Return the [x, y] coordinate for the center point of the cell that contains the specified text.  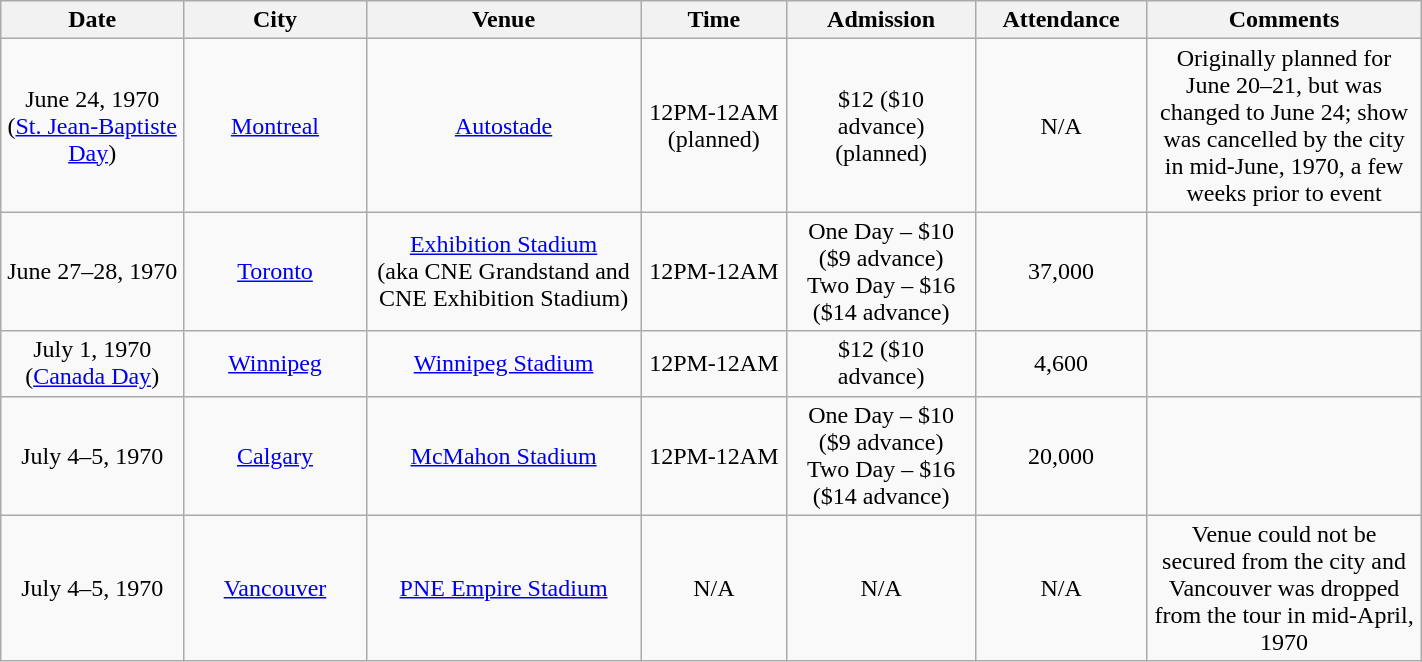
Venue [503, 20]
Calgary [276, 456]
Venue could not be secured from the city and Vancouver was dropped from the tour in mid-April, 1970 [1284, 588]
PNE Empire Stadium [503, 588]
Montreal [276, 126]
12PM-12AM(planned) [714, 126]
McMahon Stadium [503, 456]
July 1, 1970(Canada Day) [92, 364]
Autostade [503, 126]
Vancouver [276, 588]
Comments [1284, 20]
$12 ($10 advance)(planned) [881, 126]
4,600 [1061, 364]
$12 ($10 advance) [881, 364]
Winnipeg Stadium [503, 364]
Originally planned for June 20–21, but was changed to June 24; show was cancelled by the city in mid-June, 1970, a few weeks prior to event [1284, 126]
Exhibition Stadium(aka CNE Grandstand and CNE Exhibition Stadium) [503, 272]
Admission [881, 20]
Winnipeg [276, 364]
Toronto [276, 272]
37,000 [1061, 272]
City [276, 20]
20,000 [1061, 456]
Attendance [1061, 20]
June 24, 1970(St. Jean-Baptiste Day) [92, 126]
June 27–28, 1970 [92, 272]
Date [92, 20]
Time [714, 20]
